Capture the cell that displays the provided text and extract its [X, Y] central coordinate. 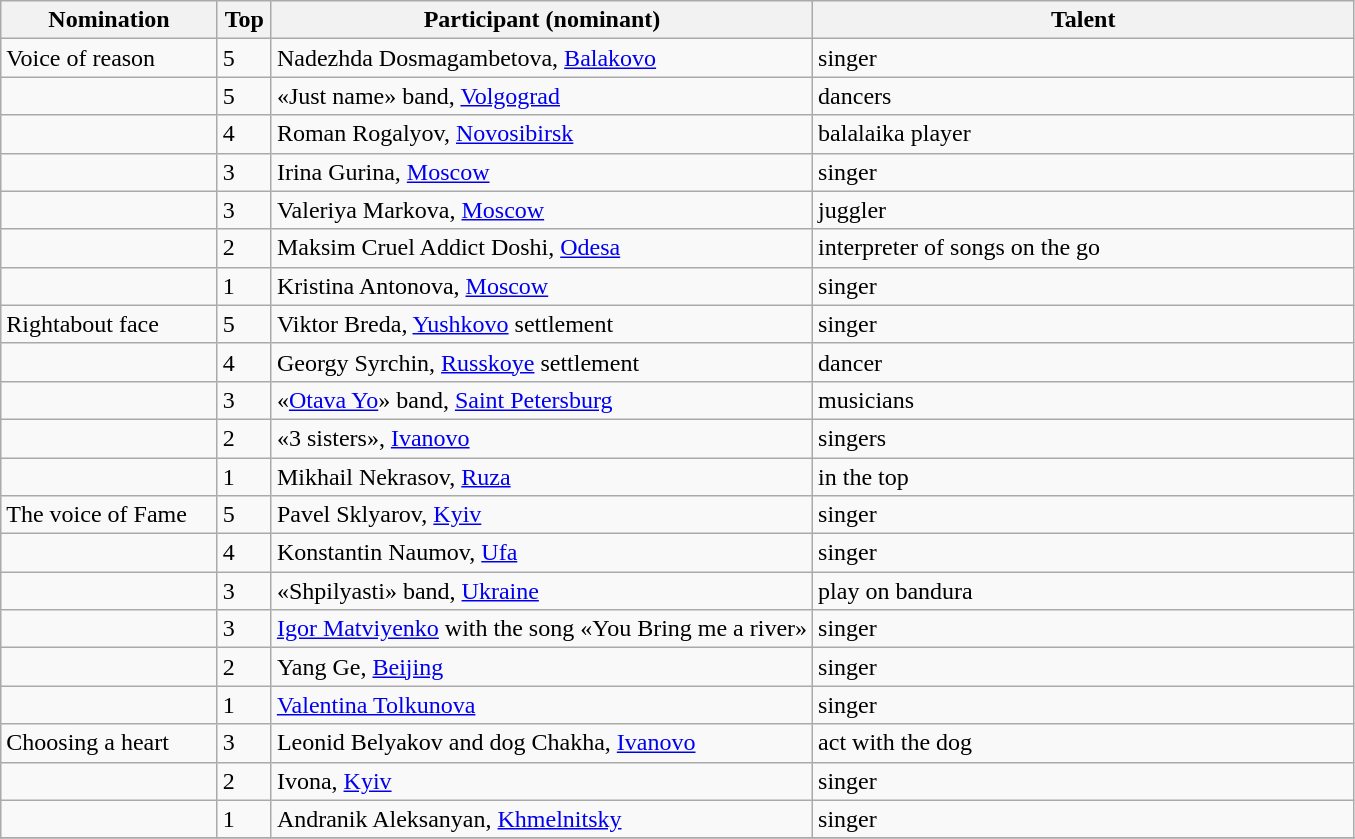
Nomination [109, 20]
Konstantin Naumov, Ufa [542, 553]
Valeriya Markova, Moscow [542, 210]
in the top [1084, 477]
Yang Ge, Beijing [542, 667]
Roman Rogalyov, Novosibirsk [542, 134]
Talent [1084, 20]
Top [244, 20]
Ivona, Kyiv [542, 781]
juggler [1084, 210]
play on bandura [1084, 591]
Rightabout face [109, 324]
interpreter of songs on the go [1084, 248]
Leonid Belyakov and dog Chakha, Ivanovo [542, 743]
singers [1084, 438]
balalaika player [1084, 134]
Pavel Sklyarov, Kyiv [542, 515]
Valentina Tolkunova [542, 705]
Nadezhda Dosmagambetova, Balakovo [542, 58]
Maksim Cruel Addict Doshi, Odesa [542, 248]
musicians [1084, 400]
Participant (nominant) [542, 20]
Viktor Breda, Yushkovo settlement [542, 324]
dancers [1084, 96]
«Just name» band, Volgograd [542, 96]
Kristina Antonova, Moscow [542, 286]
Mikhail Nekrasov, Ruza [542, 477]
The voice of Fame [109, 515]
«Otava Yo» band, Saint Petersburg [542, 400]
Choosing a heart [109, 743]
Voice of reason [109, 58]
Igor Matviyenko with the song «You Bring me a river» [542, 629]
«Shpilyasti» band, Ukraine [542, 591]
«3 sisters», Ivanovo [542, 438]
act with the dog [1084, 743]
Andranik Aleksanyan, Khmelnitsky [542, 819]
Georgy Syrchin, Russkoye settlement [542, 362]
dancer [1084, 362]
Irina Gurina, Moscow [542, 172]
